Identify which cell holds the provided text, then report its [x, y] central coordinate. 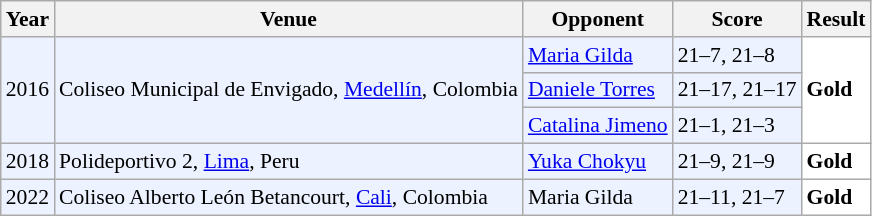
Venue [288, 19]
Score [738, 19]
Opponent [598, 19]
Catalina Jimeno [598, 126]
2018 [28, 162]
Coliseo Alberto León Betancourt, Cali, Colombia [288, 197]
Daniele Torres [598, 90]
2022 [28, 197]
21–1, 21–3 [738, 126]
21–11, 21–7 [738, 197]
2016 [28, 90]
Coliseo Municipal de Envigado, Medellín, Colombia [288, 90]
21–17, 21–17 [738, 90]
Year [28, 19]
Result [836, 19]
Polideportivo 2, Lima, Peru [288, 162]
21–9, 21–9 [738, 162]
21–7, 21–8 [738, 55]
Yuka Chokyu [598, 162]
